Find where the given text appears and provide that cell's center as (x, y) coordinate. 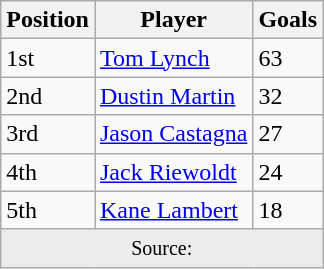
Jack Riewoldt (173, 172)
Goals (288, 20)
Source: (162, 248)
1st (48, 58)
2nd (48, 96)
Position (48, 20)
63 (288, 58)
24 (288, 172)
Jason Castagna (173, 134)
Player (173, 20)
5th (48, 210)
32 (288, 96)
4th (48, 172)
Dustin Martin (173, 96)
18 (288, 210)
27 (288, 134)
Tom Lynch (173, 58)
Kane Lambert (173, 210)
3rd (48, 134)
